Output the [X, Y] coordinate of the center of the cell containing the given text.  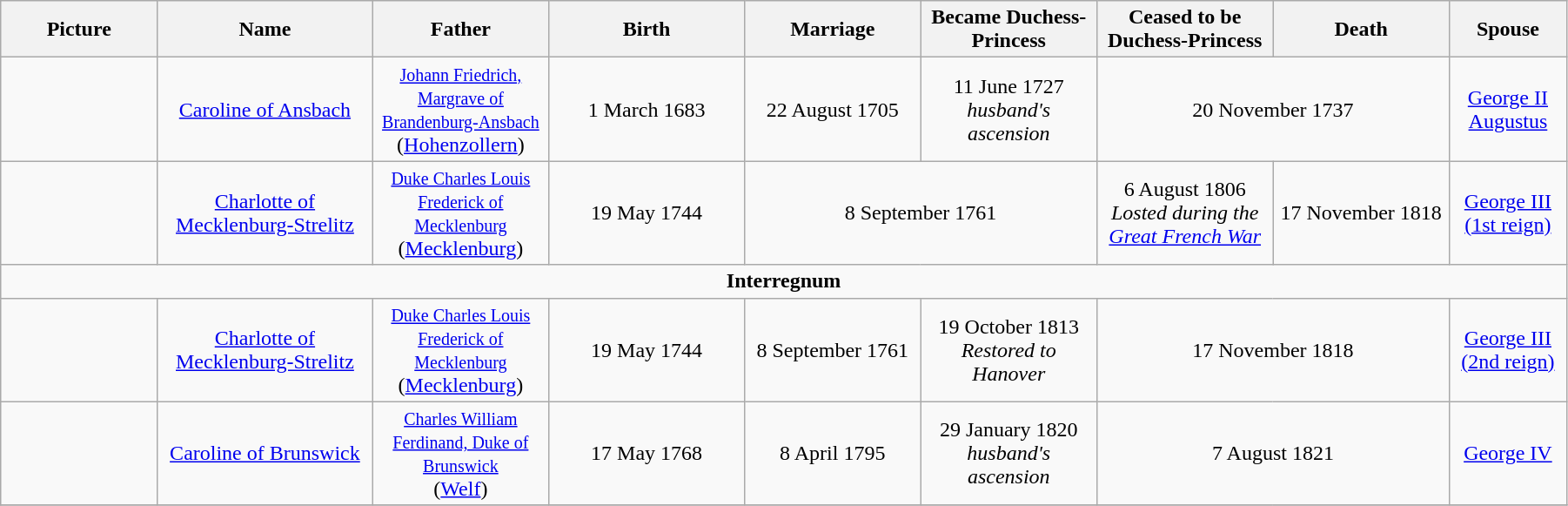
17 May 1768 [647, 453]
George III (1st reign) [1507, 213]
Ceased to be Duchess-Princess [1184, 30]
29 January 1820husband's ascension [1008, 453]
Interregnum [784, 281]
19 October 1813Restored to Hanover [1008, 350]
Marriage [833, 30]
Father [460, 30]
7 August 1821 [1272, 453]
Charles William Ferdinand, Duke of Brunswick(Welf) [460, 453]
8 April 1795 [833, 453]
George IV [1507, 453]
Picture [79, 30]
Johann Friedrich, Margrave of Brandenburg-Ansbach(Hohenzollern) [460, 110]
Became Duchess-Princess [1008, 30]
22 August 1705 [833, 110]
Death [1361, 30]
6 August 1806Losted during the Great French War [1184, 213]
Spouse [1507, 30]
Birth [647, 30]
George III (2nd reign) [1507, 350]
Caroline of Ansbach [265, 110]
11 June 1727husband's ascension [1008, 110]
20 November 1737 [1272, 110]
George II Augustus [1507, 110]
Caroline of Brunswick [265, 453]
1 March 1683 [647, 110]
Name [265, 30]
